Return (X, Y) of the center of cell containing provided text 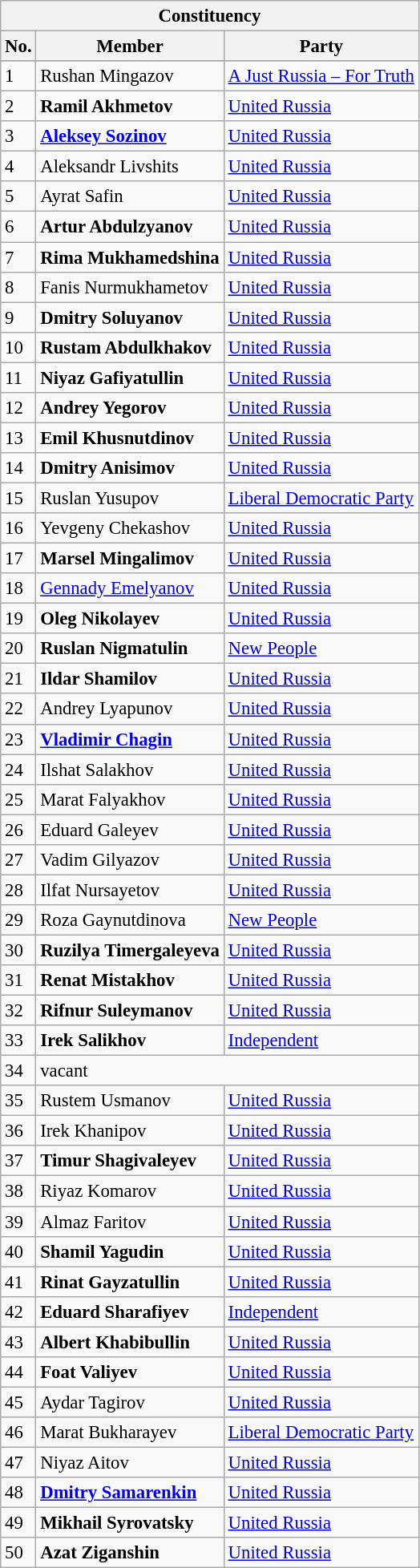
Ramil Akhmetov (130, 107)
17 (18, 559)
47 (18, 1462)
29 (18, 920)
Aleksandr Livshits (130, 167)
Marat Falyakhov (130, 799)
5 (18, 196)
9 (18, 317)
15 (18, 498)
vacant (228, 1071)
Mikhail Syrovatsky (130, 1523)
42 (18, 1311)
Almaz Faritov (130, 1222)
6 (18, 227)
46 (18, 1433)
Roza Gaynutdinova (130, 920)
48 (18, 1493)
4 (18, 167)
Riyaz Komarov (130, 1191)
Niyaz Aitov (130, 1462)
21 (18, 679)
Rima Mukhamedshina (130, 257)
Fanis Nurmukhametov (130, 287)
Oleg Nikolayev (130, 619)
Azat Ziganshin (130, 1553)
38 (18, 1191)
Vladimir Chagin (130, 739)
11 (18, 378)
Timur Shagivaleyev (130, 1162)
Member (130, 46)
35 (18, 1101)
Eduard Sharafiyev (130, 1311)
Irek Salikhov (130, 1041)
10 (18, 347)
30 (18, 950)
Eduard Galeyev (130, 830)
8 (18, 287)
Dmitry Soluyanov (130, 317)
Ayrat Safin (130, 196)
Artur Abdulzyanov (130, 227)
Gennady Emelyanov (130, 588)
Ilfat Nursayetov (130, 890)
Ruzilya Timergaleyeva (130, 950)
Aleksey Sozinov (130, 136)
Ilshat Salakhov (130, 770)
43 (18, 1342)
3 (18, 136)
Rinat Gayzatullin (130, 1282)
Irek Khanipov (130, 1131)
37 (18, 1162)
32 (18, 1011)
44 (18, 1372)
Party (321, 46)
50 (18, 1553)
A Just Russia – For Truth (321, 76)
45 (18, 1402)
Dmitry Anisimov (130, 468)
23 (18, 739)
Andrey Lyapunov (130, 709)
Dmitry Samarenkin (130, 1493)
Albert Khabibullin (130, 1342)
Ruslan Nigmatulin (130, 649)
Rushan Mingazov (130, 76)
20 (18, 649)
31 (18, 980)
Rustem Usmanov (130, 1101)
Marsel Mingalimov (130, 559)
No. (18, 46)
25 (18, 799)
41 (18, 1282)
49 (18, 1523)
Renat Mistakhov (130, 980)
Ildar Shamilov (130, 679)
19 (18, 619)
14 (18, 468)
33 (18, 1041)
28 (18, 890)
40 (18, 1251)
36 (18, 1131)
Rustam Abdulkhakov (130, 347)
Shamil Yagudin (130, 1251)
Foat Valiyev (130, 1372)
1 (18, 76)
Marat Bukharayev (130, 1433)
39 (18, 1222)
16 (18, 528)
26 (18, 830)
Vadim Gilyazov (130, 860)
24 (18, 770)
7 (18, 257)
18 (18, 588)
2 (18, 107)
27 (18, 860)
Andrey Yegorov (130, 408)
Yevgeny Chekashov (130, 528)
22 (18, 709)
Constituency (210, 16)
Niyaz Gafiyatullin (130, 378)
Ruslan Yusupov (130, 498)
Rifnur Suleymanov (130, 1011)
34 (18, 1071)
12 (18, 408)
13 (18, 438)
Aydar Tagirov (130, 1402)
Emil Khusnutdinov (130, 438)
